Scan for the cell matching the given text and deliver its (X, Y) coordinate at center. 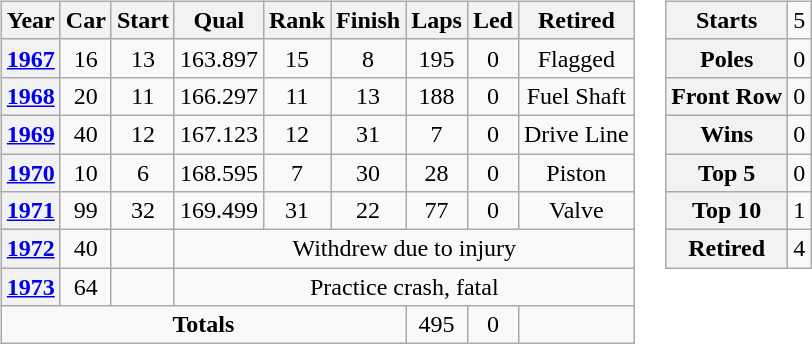
Top 5 (727, 173)
8 (368, 58)
15 (296, 58)
1968 (30, 96)
167.123 (218, 134)
32 (142, 211)
Laps (437, 20)
Drive Line (576, 134)
Rank (296, 20)
Withdrew due to injury (404, 249)
169.499 (218, 211)
495 (437, 325)
64 (86, 287)
Piston (576, 173)
Valve (576, 211)
188 (437, 96)
Totals (203, 325)
Finish (368, 20)
Poles (727, 58)
Start (142, 20)
Car (86, 20)
1970 (30, 173)
77 (437, 211)
Flagged (576, 58)
28 (437, 173)
1967 (30, 58)
4 (800, 249)
1971 (30, 211)
166.297 (218, 96)
99 (86, 211)
1 (800, 211)
30 (368, 173)
163.897 (218, 58)
Starts (727, 20)
Fuel Shaft (576, 96)
10 (86, 173)
22 (368, 211)
Qual (218, 20)
5 (800, 20)
Top 10 (727, 211)
1969 (30, 134)
1973 (30, 287)
Front Row (727, 96)
Led (492, 20)
Practice crash, fatal (404, 287)
6 (142, 173)
20 (86, 96)
16 (86, 58)
Year (30, 20)
1972 (30, 249)
195 (437, 58)
Wins (727, 134)
168.595 (218, 173)
